Output the (X, Y) coordinate of the center of the cell containing the given text.  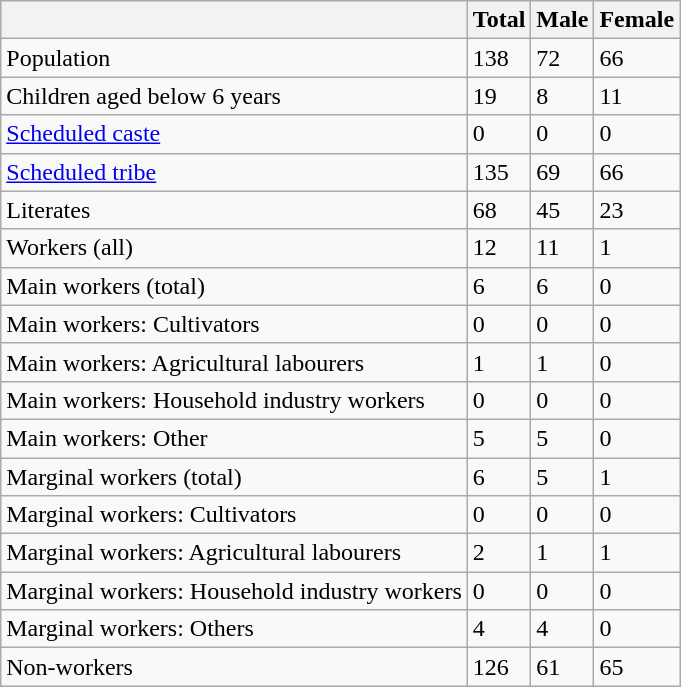
Marginal workers: Agricultural labourers (234, 553)
135 (499, 172)
8 (562, 96)
Population (234, 58)
Scheduled caste (234, 134)
72 (562, 58)
Female (637, 20)
65 (637, 667)
Main workers: Household industry workers (234, 400)
Total (499, 20)
12 (499, 248)
Marginal workers: Others (234, 629)
69 (562, 172)
Male (562, 20)
Non-workers (234, 667)
Main workers: Other (234, 438)
Main workers (total) (234, 286)
Scheduled tribe (234, 172)
Literates (234, 210)
Main workers: Agricultural labourers (234, 362)
Marginal workers (total) (234, 477)
61 (562, 667)
45 (562, 210)
2 (499, 553)
Main workers: Cultivators (234, 324)
68 (499, 210)
Marginal workers: Cultivators (234, 515)
23 (637, 210)
138 (499, 58)
Children aged below 6 years (234, 96)
Workers (all) (234, 248)
19 (499, 96)
Marginal workers: Household industry workers (234, 591)
126 (499, 667)
